Find where the given text appears and provide that cell's center as (X, Y) coordinate. 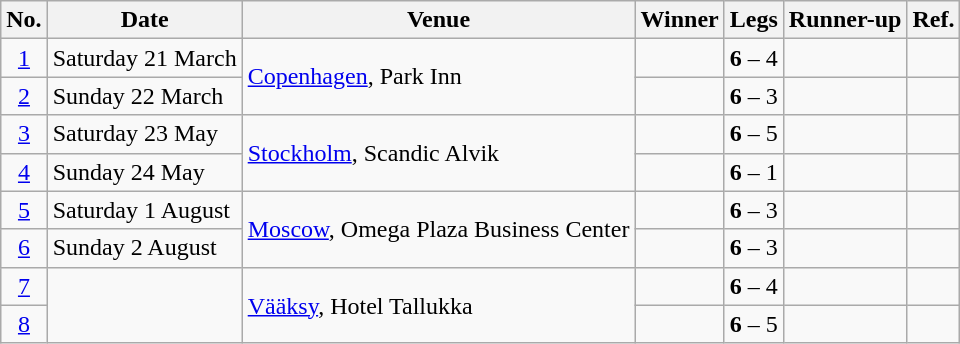
Date (144, 20)
7 (24, 286)
Copenhagen, Park Inn (438, 77)
Legs (754, 20)
Venue (438, 20)
4 (24, 172)
Stockholm, Scandic Alvik (438, 153)
Saturday 23 May (144, 134)
Ref. (934, 20)
Vääksy, Hotel Tallukka (438, 305)
Moscow, Omega Plaza Business Center (438, 229)
Sunday 2 August (144, 248)
Saturday 1 August (144, 210)
6 – 1 (754, 172)
2 (24, 96)
1 (24, 58)
6 (24, 248)
Sunday 22 March (144, 96)
8 (24, 324)
Sunday 24 May (144, 172)
5 (24, 210)
3 (24, 134)
Saturday 21 March (144, 58)
No. (24, 20)
Runner-up (845, 20)
Winner (680, 20)
